Pinpoint the cell where the given text exists, returning its [x, y] midpoint coordinate. 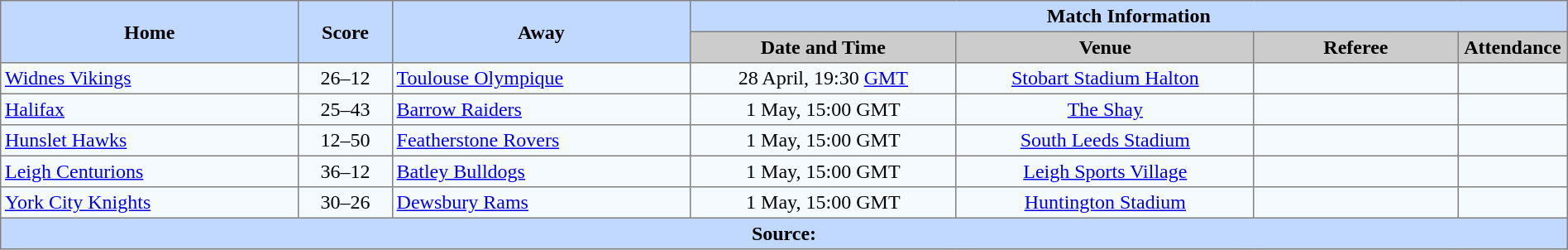
26–12 [346, 79]
30–26 [346, 203]
Batley Bulldogs [541, 171]
12–50 [346, 141]
Date and Time [823, 47]
Widnes Vikings [150, 79]
Venue [1105, 47]
Source: [784, 233]
South Leeds Stadium [1105, 141]
28 April, 19:30 GMT [823, 79]
Featherstone Rovers [541, 141]
Stobart Stadium Halton [1105, 79]
Attendance [1513, 47]
Huntington Stadium [1105, 203]
The Shay [1105, 109]
Halifax [150, 109]
Toulouse Olympique [541, 79]
36–12 [346, 171]
Referee [1355, 47]
Match Information [1128, 17]
Dewsbury Rams [541, 203]
Hunslet Hawks [150, 141]
25–43 [346, 109]
Leigh Centurions [150, 171]
Barrow Raiders [541, 109]
Home [150, 31]
York City Knights [150, 203]
Away [541, 31]
Score [346, 31]
Leigh Sports Village [1105, 171]
